Search for the cell housing the specified text and yield its [x, y] center coordinate. 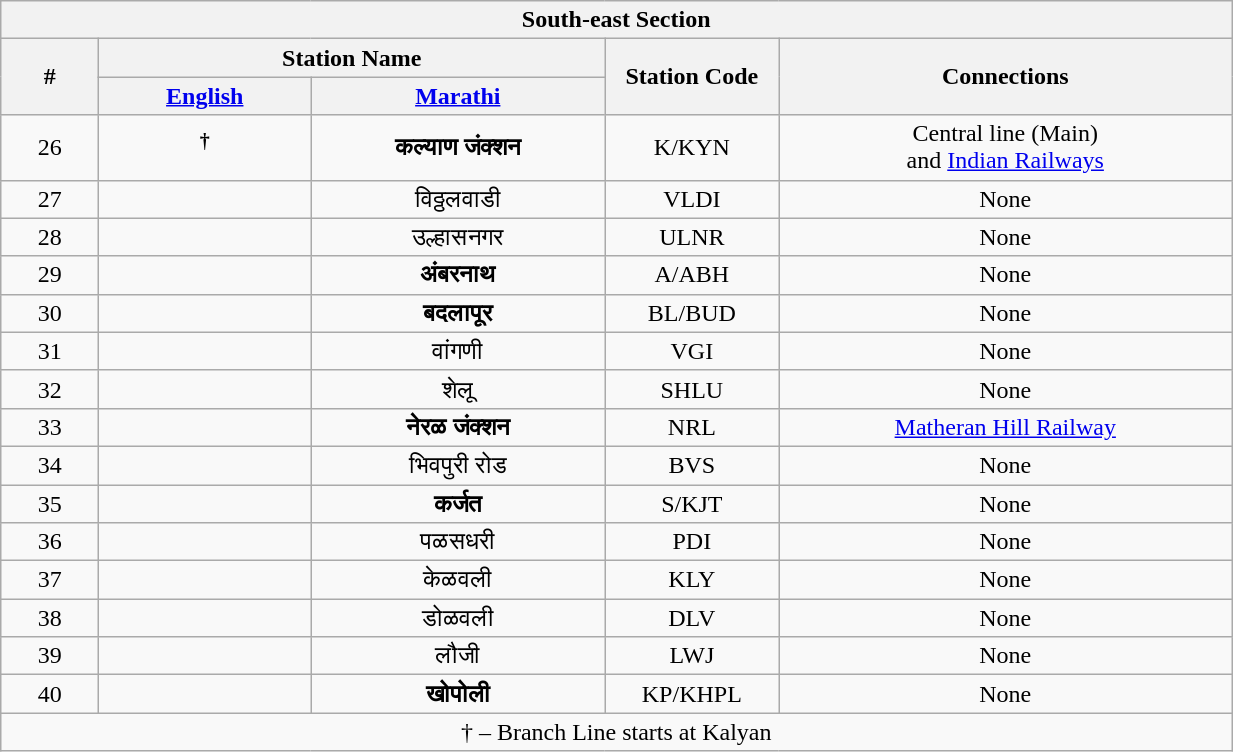
केळवली [458, 580]
27 [50, 199]
उल्हासनगर [458, 237]
LWJ [692, 656]
लौजी [458, 656]
वांगणी [458, 351]
39 [50, 656]
29 [50, 275]
पळसधरी [458, 542]
Matheran Hill Railway [1006, 427]
विठ्ठलवाडी [458, 199]
KLY [692, 580]
Station Name [352, 58]
37 [50, 580]
कर्जत [458, 503]
SHLU [692, 389]
33 [50, 427]
† – Branch Line starts at Kalyan [616, 732]
38 [50, 618]
Central line (Main) and Indian Railways [1006, 148]
अंबरनाथ [458, 275]
बदलापूर [458, 313]
DLV [692, 618]
Marathi [458, 96]
कल्याण जंक्शन [458, 148]
† [205, 148]
Connections [1006, 77]
शेलू [458, 389]
English [205, 96]
35 [50, 503]
खोपोली [458, 694]
31 [50, 351]
32 [50, 389]
A/ABH [692, 275]
30 [50, 313]
ULNR [692, 237]
VGI [692, 351]
NRL [692, 427]
BL/BUD [692, 313]
PDI [692, 542]
Station Code [692, 77]
K/KYN [692, 148]
South-east Section [616, 20]
34 [50, 465]
# [50, 77]
36 [50, 542]
भिवपुरी रोड [458, 465]
नेरळ जंक्शन [458, 427]
BVS [692, 465]
VLDI [692, 199]
S/KJT [692, 503]
KP/KHPL [692, 694]
28 [50, 237]
40 [50, 694]
26 [50, 148]
डोळवली [458, 618]
